Return [x, y] of the center of cell containing provided text 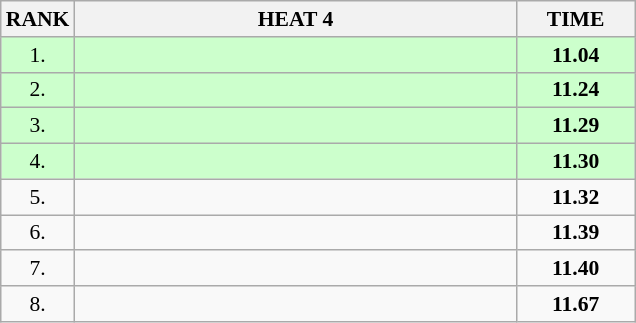
11.24 [576, 90]
8. [38, 304]
5. [38, 197]
11.04 [576, 55]
6. [38, 233]
11.32 [576, 197]
HEAT 4 [295, 19]
2. [38, 90]
4. [38, 162]
TIME [576, 19]
11.67 [576, 304]
RANK [38, 19]
3. [38, 126]
11.29 [576, 126]
11.30 [576, 162]
1. [38, 55]
11.40 [576, 269]
11.39 [576, 233]
7. [38, 269]
